Find where the given text appears and provide that cell's center as [X, Y] coordinate. 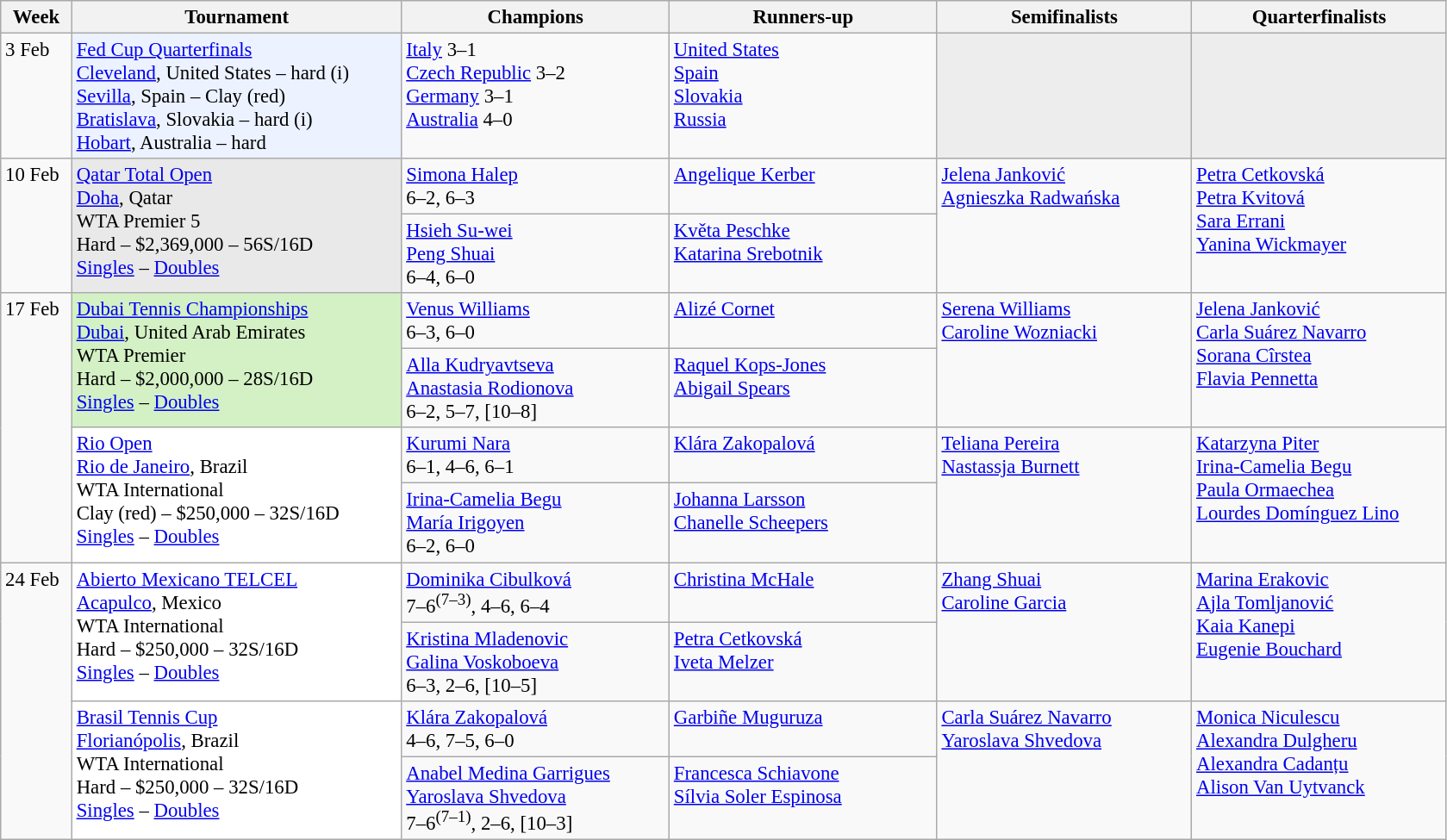
Champions [536, 17]
Klára Zakopalová [803, 455]
Kurumi Nara 6–1, 4–6, 6–1 [536, 455]
Carla Suárez Navarro Yaroslava Shvedova [1064, 770]
Zhang Shuai Caroline Garcia [1064, 632]
Rio Open Rio de Janeiro, Brazil WTA International Clay (red) – $250,000 – 32S/16D Singles – Doubles [236, 495]
3 Feb [36, 96]
Fed Cup QuarterfinalsCleveland, United States – hard (i) Sevilla, Spain – Clay (red) Bratislava, Slovakia – hard (i) Hobart, Australia – hard [236, 96]
Jelena Janković Agnieszka Radwańska [1064, 226]
Runners-up [803, 17]
Dubai Tennis Championships Dubai, United Arab Emirates WTA Premier Hard – $2,000,000 – 28S/16D Singles – Doubles [236, 360]
Petra Cetkovská Petra Kvitová Sara Errani Yanina Wickmayer [1319, 226]
Italy 3–1 Czech Republic 3–2 Germany 3–1 Australia 4–0 [536, 96]
Garbiñe Muguruza [803, 729]
Klára Zakopalová 4–6, 7–5, 6–0 [536, 729]
Tournament [236, 17]
Venus Williams 6–3, 6–0 [536, 320]
Teliana Pereira Nastassja Burnett [1064, 495]
United States Spain Slovakia Russia [803, 96]
Dominika Cibulková7–6(7–3), 4–6, 6–4 [536, 593]
Alizé Cornet [803, 320]
Week [36, 17]
Francesca Schiavone Sílvia Soler Espinosa [803, 798]
Qatar Total Open Doha, Qatar WTA Premier 5 Hard – $2,369,000 – 56S/16D Singles – Doubles [236, 226]
Christina McHale [803, 593]
Irina-Camelia Begu María Irigoyen 6–2, 6–0 [536, 523]
17 Feb [36, 427]
Raquel Kops-Jones Abigail Spears [803, 389]
Anabel Medina Garrigues Yaroslava Shvedova7–6(7–1), 2–6, [10–3] [536, 798]
Simona Halep 6–2, 6–3 [536, 186]
Katarzyna Piter Irina-Camelia Begu Paula Ormaechea Lourdes Domínguez Lino [1319, 495]
Abierto Mexicano TELCEL Acapulco, Mexico WTA International Hard – $250,000 – 32S/16DSingles – Doubles [236, 632]
24 Feb [36, 701]
Petra Cetkovská Iveta Melzer [803, 662]
Semifinalists [1064, 17]
Květa Peschke Katarina Srebotnik [803, 254]
Johanna Larsson Chanelle Scheepers [803, 523]
Brasil Tennis Cup Florianópolis, Brazil WTA International Hard – $250,000 – 32S/16DSingles – Doubles [236, 770]
Quarterfinalists [1319, 17]
Serena Williams Caroline Wozniacki [1064, 360]
Alla Kudryavtseva Anastasia Rodionova6–2, 5–7, [10–8] [536, 389]
Kristina Mladenovic Galina Voskoboeva6–3, 2–6, [10–5] [536, 662]
Hsieh Su-wei Peng Shuai6–4, 6–0 [536, 254]
Jelena Janković Carla Suárez Navarro Sorana Cîrstea Flavia Pennetta [1319, 360]
Monica Niculescu Alexandra Dulgheru Alexandra Cadanțu Alison Van Uytvanck [1319, 770]
10 Feb [36, 226]
Marina Erakovic Ajla Tomljanović Kaia Kanepi Eugenie Bouchard [1319, 632]
Angelique Kerber [803, 186]
